Extract the (x, y) coordinate from the center of the cell holding the provided text.  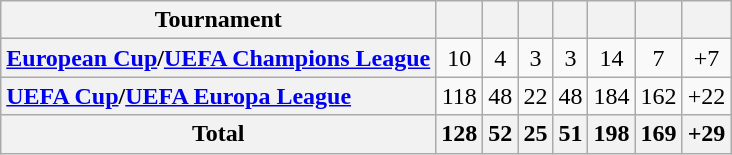
European Cup/UEFA Champions League (218, 58)
Tournament (218, 20)
128 (460, 134)
4 (500, 58)
198 (612, 134)
22 (536, 96)
UEFA Cup/UEFA Europa League (218, 96)
118 (460, 96)
14 (612, 58)
169 (658, 134)
51 (570, 134)
10 (460, 58)
162 (658, 96)
52 (500, 134)
Total (218, 134)
+29 (706, 134)
+7 (706, 58)
7 (658, 58)
25 (536, 134)
+22 (706, 96)
184 (612, 96)
